Search for the cell housing the specified text and yield its [x, y] center coordinate. 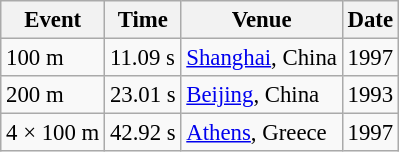
Date [370, 20]
Beijing, China [262, 95]
11.09 s [143, 58]
Athens, Greece [262, 133]
1993 [370, 95]
4 × 100 m [53, 133]
23.01 s [143, 95]
Shanghai, China [262, 58]
Time [143, 20]
100 m [53, 58]
200 m [53, 95]
42.92 s [143, 133]
Event [53, 20]
Venue [262, 20]
